Identify which cell holds the provided text, then report its [X, Y] central coordinate. 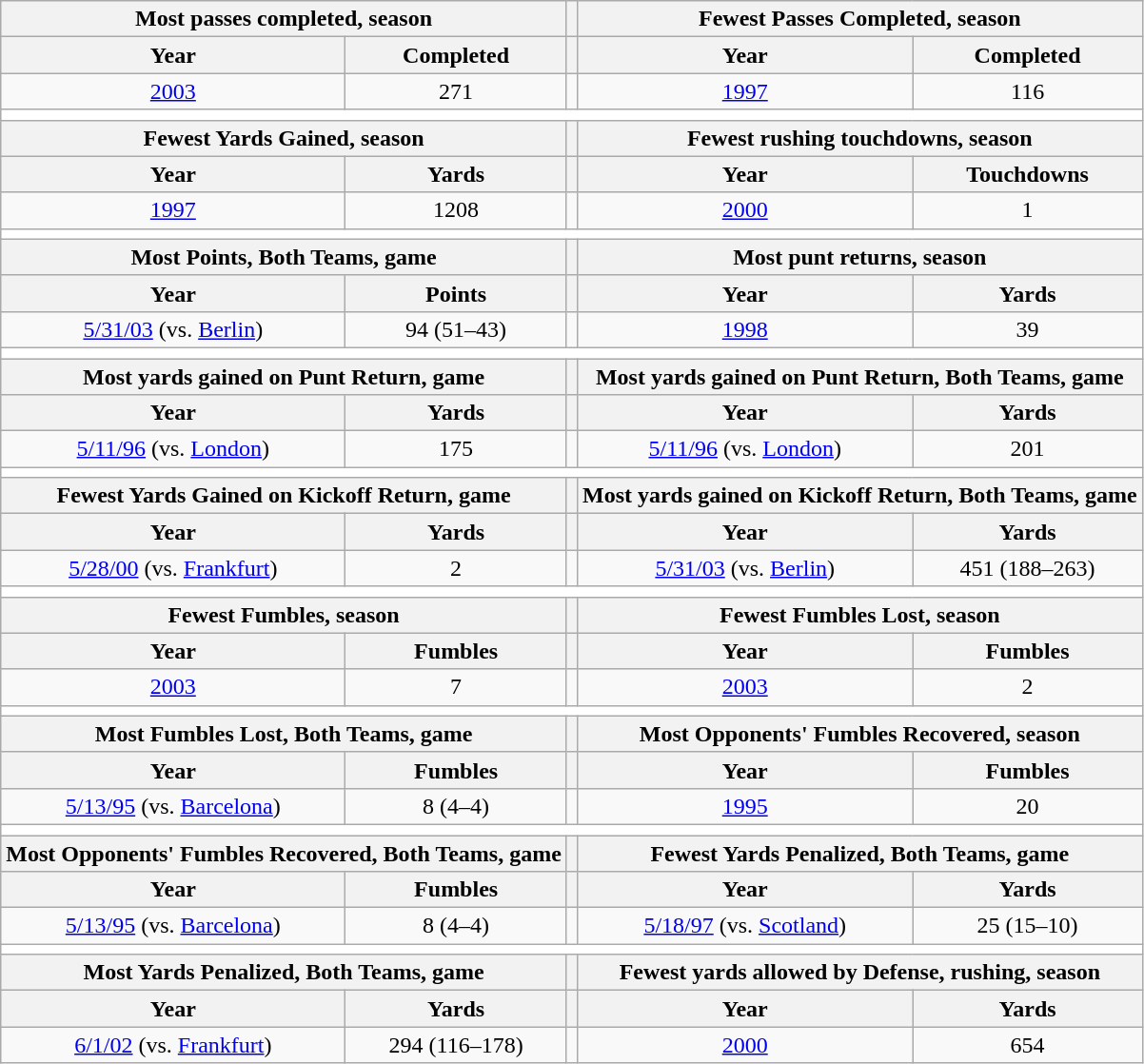
Most Opponents' Fumbles Recovered, Both Teams, game [284, 854]
Most Yards Penalized, Both Teams, game [284, 973]
Most Fumbles Lost, Both Teams, game [284, 734]
Fewest Fumbles Lost, season [859, 615]
Most Points, Both Teams, game [284, 257]
Fewest rushing touchdowns, season [859, 138]
25 (15–10) [1028, 926]
6/1/02 (vs. Frankfurt) [173, 1045]
Fewest Yards Penalized, Both Teams, game [859, 854]
7 [457, 687]
201 [1028, 449]
Fewest Yards Gained on Kickoff Return, game [284, 496]
39 [1028, 329]
Most Opponents' Fumbles Recovered, season [859, 734]
654 [1028, 1045]
294 (116–178) [457, 1045]
116 [1028, 91]
Touchdowns [1028, 174]
Most yards gained on Punt Return, Both Teams, game [859, 376]
Fewest Passes Completed, season [859, 19]
Fewest Fumbles, season [284, 615]
Most yards gained on Punt Return, game [284, 376]
Most passes completed, season [284, 19]
5/28/00 (vs. Frankfurt) [173, 568]
5/18/97 (vs. Scotland) [744, 926]
1995 [744, 806]
1208 [457, 210]
Most yards gained on Kickoff Return, Both Teams, game [859, 496]
451 (188–263) [1028, 568]
271 [457, 91]
94 (51–43) [457, 329]
Fewest Yards Gained, season [284, 138]
20 [1028, 806]
1998 [744, 329]
Most punt returns, season [859, 257]
1 [1028, 210]
175 [457, 449]
Fewest yards allowed by Defense, rushing, season [859, 973]
Points [457, 293]
